Provide the [X, Y] coordinate of the cell's center where the given text is located.  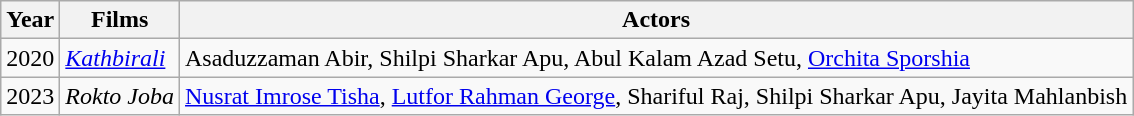
Actors [656, 20]
Nusrat Imrose Tisha, Lutfor Rahman George, Shariful Raj, Shilpi Sharkar Apu, Jayita Mahlanbish [656, 96]
Kathbirali [120, 58]
Year [30, 20]
Rokto Joba [120, 96]
2020 [30, 58]
Films [120, 20]
Asaduzzaman Abir, Shilpi Sharkar Apu, Abul Kalam Azad Setu, Orchita Sporshia [656, 58]
2023 [30, 96]
